Capture the cell that displays the provided text and extract its (x, y) central coordinate. 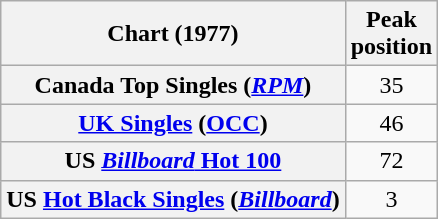
3 (391, 199)
72 (391, 161)
Chart (1977) (173, 34)
US Billboard Hot 100 (173, 161)
46 (391, 123)
Canada Top Singles (RPM) (173, 85)
UK Singles (OCC) (173, 123)
US Hot Black Singles (Billboard) (173, 199)
35 (391, 85)
Peakposition (391, 34)
